For the text-containing cell, return its midpoint in [x, y] coordinate format. 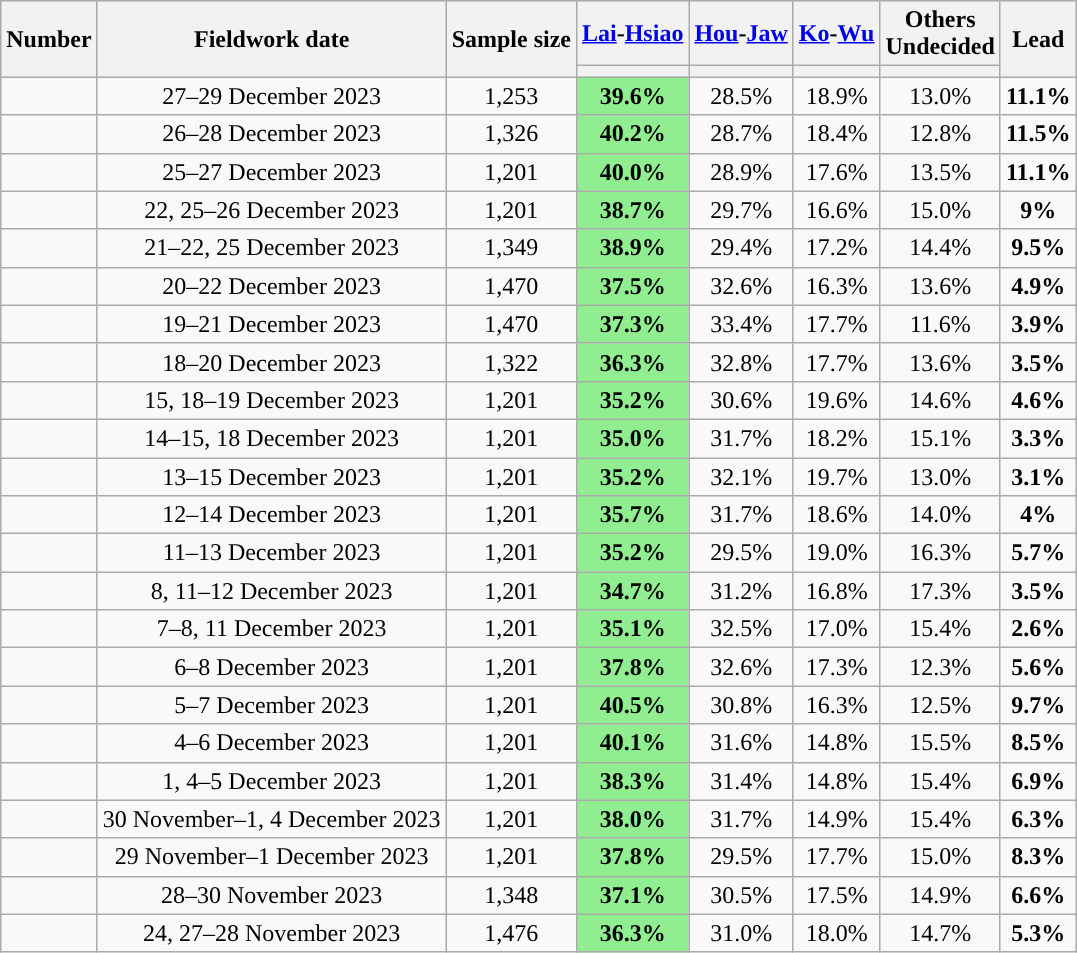
38.3% [632, 781]
18.0% [836, 933]
3.1% [1038, 477]
19.6% [836, 400]
6.3% [1038, 819]
6.9% [1038, 781]
14.6% [940, 400]
6.6% [1038, 895]
11.5% [1038, 134]
3.9% [1038, 324]
39.6% [632, 96]
21–22, 25 December 2023 [272, 248]
Ko-Wu [836, 34]
18.4% [836, 134]
15.5% [940, 743]
5–7 December 2023 [272, 705]
6–8 December 2023 [272, 667]
13–15 December 2023 [272, 477]
16.6% [836, 210]
1,253 [511, 96]
4.6% [1038, 400]
35.0% [632, 438]
14.7% [940, 933]
18.9% [836, 96]
40.5% [632, 705]
30 November–1, 4 December 2023 [272, 819]
29.4% [741, 248]
1,476 [511, 933]
32.1% [741, 477]
18–20 December 2023 [272, 362]
Number [49, 39]
37.5% [632, 286]
35.7% [632, 515]
37.1% [632, 895]
Hou-Jaw [741, 34]
15.1% [940, 438]
8, 11–12 December 2023 [272, 591]
3.3% [1038, 438]
27–29 December 2023 [272, 96]
Lead [1038, 39]
18.6% [836, 515]
8.3% [1038, 857]
OthersUndecided [940, 34]
1,349 [511, 248]
38.7% [632, 210]
Sample size [511, 39]
25–27 December 2023 [272, 172]
18.2% [836, 438]
31.2% [741, 591]
15, 18–19 December 2023 [272, 400]
17.2% [836, 248]
4% [1038, 515]
40.0% [632, 172]
29.7% [741, 210]
24, 27–28 November 2023 [272, 933]
7–8, 11 December 2023 [272, 629]
12.8% [940, 134]
30.5% [741, 895]
5.6% [1038, 667]
40.2% [632, 134]
22, 25–26 December 2023 [272, 210]
13.5% [940, 172]
26–28 December 2023 [272, 134]
28.9% [741, 172]
40.1% [632, 743]
34.7% [632, 591]
32.5% [741, 629]
4.9% [1038, 286]
38.9% [632, 248]
9.7% [1038, 705]
5.7% [1038, 553]
19.0% [836, 553]
32.8% [741, 362]
17.0% [836, 629]
17.6% [836, 172]
14.0% [940, 515]
12.5% [940, 705]
30.6% [741, 400]
9.5% [1038, 248]
1, 4–5 December 2023 [272, 781]
11.6% [940, 324]
19–21 December 2023 [272, 324]
31.4% [741, 781]
30.8% [741, 705]
31.6% [741, 743]
16.8% [836, 591]
2.6% [1038, 629]
9% [1038, 210]
12–14 December 2023 [272, 515]
35.1% [632, 629]
38.0% [632, 819]
33.4% [741, 324]
28.7% [741, 134]
14.4% [940, 248]
12.3% [940, 667]
19.7% [836, 477]
8.5% [1038, 743]
20–22 December 2023 [272, 286]
11–13 December 2023 [272, 553]
31.0% [741, 933]
1,322 [511, 362]
5.3% [1038, 933]
Fieldwork date [272, 39]
1,326 [511, 134]
1,348 [511, 895]
37.3% [632, 324]
17.5% [836, 895]
Lai-Hsiao [632, 34]
4–6 December 2023 [272, 743]
14–15, 18 December 2023 [272, 438]
29 November–1 December 2023 [272, 857]
28.5% [741, 96]
28–30 November 2023 [272, 895]
